Scan for the cell matching the given text and deliver its [X, Y] coordinate at center. 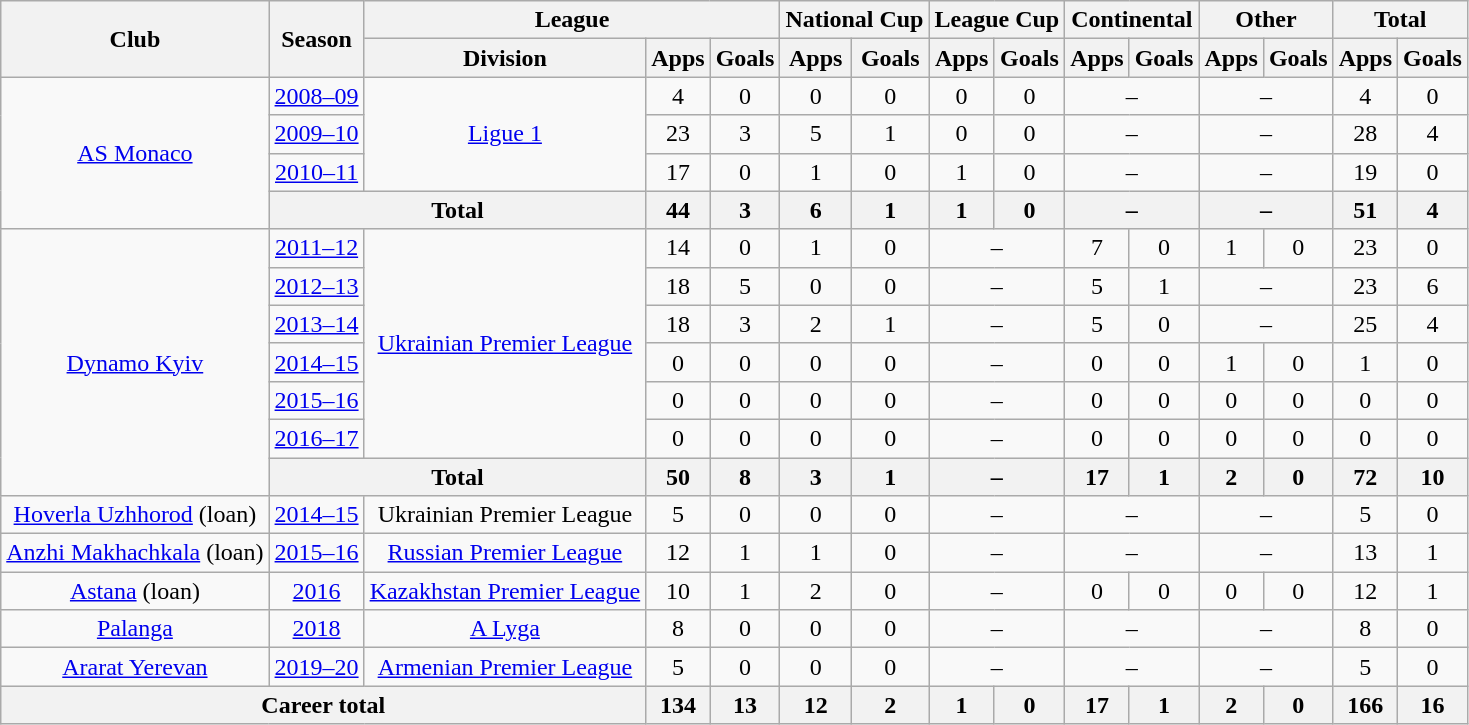
166 [1365, 705]
2018 [316, 629]
Ligue 1 [505, 134]
Armenian Premier League [505, 667]
A Lyga [505, 629]
Kazakhstan Premier League [505, 591]
2008–09 [316, 96]
Division [505, 58]
2013–14 [316, 324]
16 [1433, 705]
Russian Premier League [505, 553]
51 [1365, 210]
14 [678, 248]
Astana (loan) [135, 591]
28 [1365, 134]
Dynamo Kyiv [135, 362]
Season [316, 39]
Club [135, 39]
National Cup [854, 20]
League [572, 20]
72 [1365, 477]
2010–11 [316, 172]
Career total [324, 705]
Continental [1132, 20]
2011–12 [316, 248]
19 [1365, 172]
Other [1266, 20]
2012–13 [316, 286]
134 [678, 705]
AS Monaco [135, 153]
2016 [316, 591]
25 [1365, 324]
League Cup [997, 20]
50 [678, 477]
7 [1097, 248]
Ararat Yerevan [135, 667]
Anzhi Makhachkala (loan) [135, 553]
2019–20 [316, 667]
2009–10 [316, 134]
44 [678, 210]
Hoverla Uzhhorod (loan) [135, 515]
2016–17 [316, 438]
Palanga [135, 629]
